Scan for the cell matching the given text and deliver its (x, y) coordinate at center. 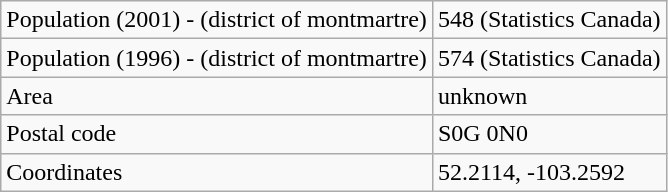
Area (217, 96)
548 (Statistics Canada) (549, 20)
Population (2001) - (district of montmartre) (217, 20)
S0G 0N0 (549, 134)
574 (Statistics Canada) (549, 58)
52.2114, -103.2592 (549, 172)
Population (1996) - (district of montmartre) (217, 58)
unknown (549, 96)
Coordinates (217, 172)
Postal code (217, 134)
